Pinpoint the cell where the given text exists, returning its [x, y] midpoint coordinate. 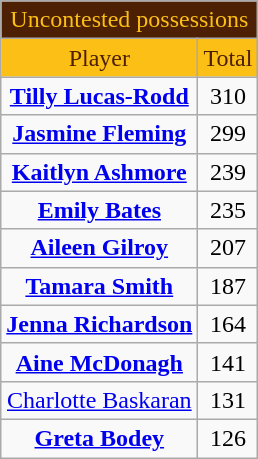
164 [228, 324]
Greta Bodey [100, 438]
235 [228, 210]
Kaitlyn Ashmore [100, 172]
Aileen Gilroy [100, 248]
Charlotte Baskaran [100, 400]
310 [228, 96]
131 [228, 400]
126 [228, 438]
299 [228, 134]
141 [228, 362]
187 [228, 286]
Tamara Smith [100, 286]
Jenna Richardson [100, 324]
Player [100, 58]
207 [228, 248]
Uncontested possessions [130, 20]
Total [228, 58]
Emily Bates [100, 210]
Jasmine Fleming [100, 134]
Aine McDonagh [100, 362]
239 [228, 172]
Tilly Lucas-Rodd [100, 96]
